For the text-containing cell, return its midpoint in (X, Y) coordinate format. 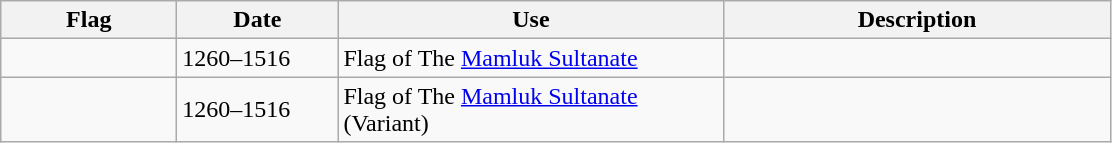
Flag of The Mamluk Sultanate (531, 58)
Description (917, 20)
Flag (89, 20)
Flag of The Mamluk Sultanate (Variant) (531, 110)
Date (258, 20)
Use (531, 20)
